Output the (X, Y) coordinate of the center of the cell containing the given text.  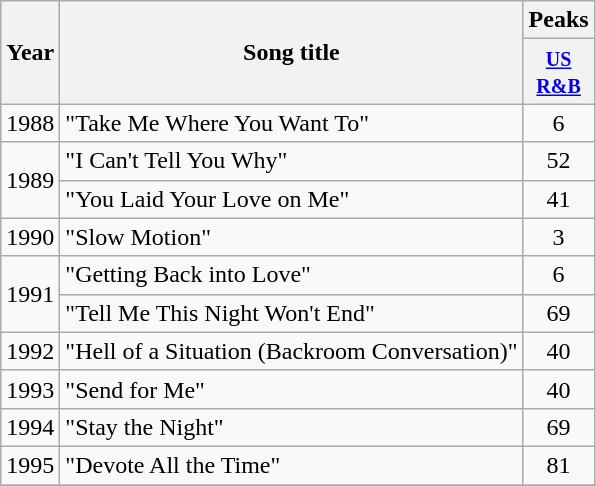
"Tell Me This Night Won't End" (292, 313)
1993 (30, 389)
US R&B (558, 72)
52 (558, 161)
Peaks (558, 20)
"Hell of a Situation (Backroom Conversation)" (292, 351)
1989 (30, 180)
1992 (30, 351)
"Send for Me" (292, 389)
41 (558, 199)
"Slow Motion" (292, 237)
"Stay the Night" (292, 427)
"Getting Back into Love" (292, 275)
"Take Me Where You Want To" (292, 123)
Year (30, 52)
Song title (292, 52)
1990 (30, 237)
3 (558, 237)
"You Laid Your Love on Me" (292, 199)
81 (558, 465)
1994 (30, 427)
1988 (30, 123)
"Devote All the Time" (292, 465)
"I Can't Tell You Why" (292, 161)
1995 (30, 465)
1991 (30, 294)
